Scan for the cell matching the given text and deliver its [x, y] coordinate at center. 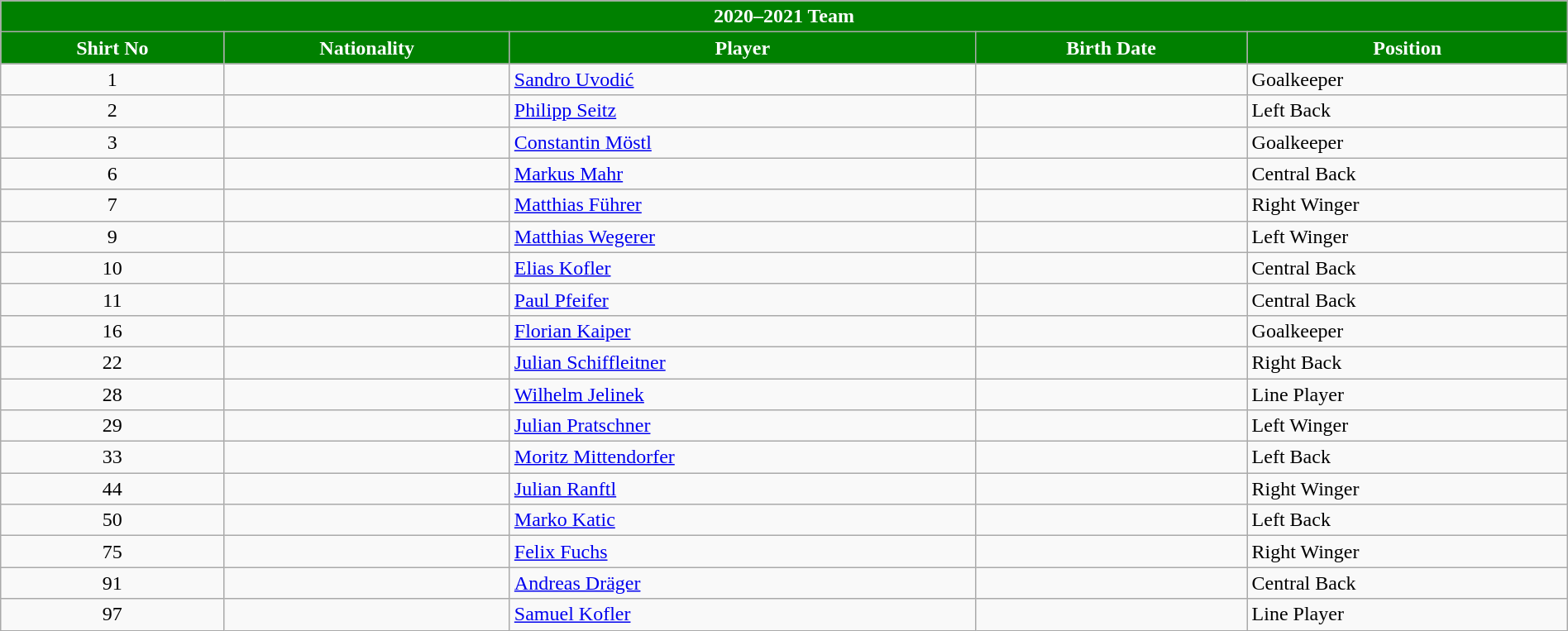
Julian Ranftl [743, 489]
Samuel Kofler [743, 614]
75 [112, 552]
Right Back [1408, 362]
97 [112, 614]
Player [743, 48]
Julian Schiffleitner [743, 362]
16 [112, 331]
91 [112, 583]
Marko Katic [743, 520]
6 [112, 174]
Felix Fuchs [743, 552]
Philipp Seitz [743, 111]
44 [112, 489]
Elias Kofler [743, 268]
Shirt No [112, 48]
Position [1408, 48]
Markus Mahr [743, 174]
9 [112, 237]
Moritz Mittendorfer [743, 457]
22 [112, 362]
50 [112, 520]
Matthias Wegerer [743, 237]
29 [112, 426]
11 [112, 299]
Julian Pratschner [743, 426]
7 [112, 205]
Wilhelm Jelinek [743, 394]
2020–2021 Team [784, 17]
Nationality [367, 48]
Florian Kaiper [743, 331]
1 [112, 79]
10 [112, 268]
Sandro Uvodić [743, 79]
Matthias Führer [743, 205]
Andreas Dräger [743, 583]
33 [112, 457]
3 [112, 142]
28 [112, 394]
Constantin Möstl [743, 142]
2 [112, 111]
Birth Date [1111, 48]
Paul Pfeifer [743, 299]
